For the text-containing cell, return its midpoint in (x, y) coordinate format. 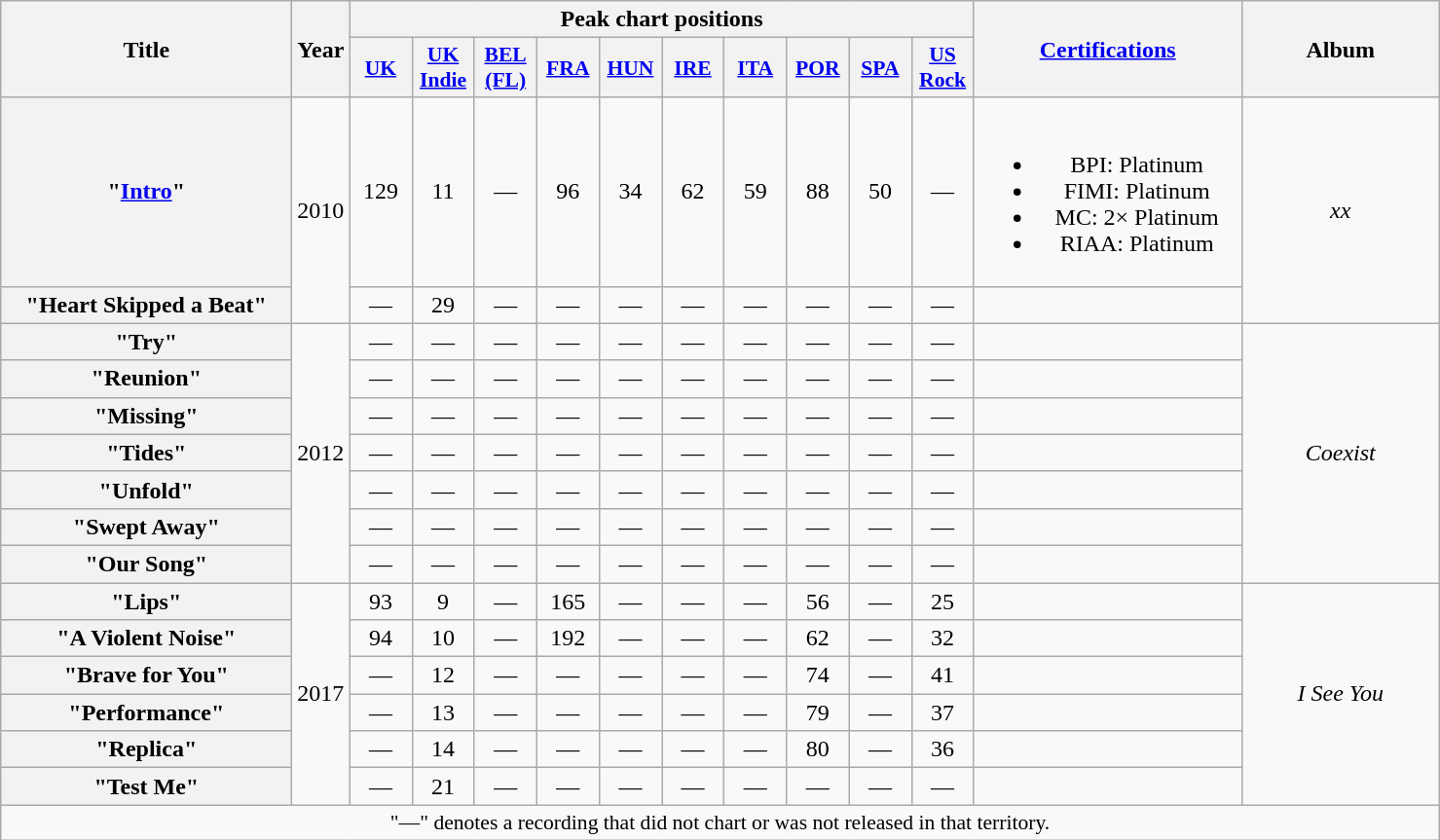
SPA (880, 68)
"Missing" (146, 416)
UK (381, 68)
37 (942, 712)
80 (818, 749)
USRock (942, 68)
"—" denotes a recording that did not chart or was not released in that territory. (720, 822)
50 (880, 192)
2012 (321, 453)
192 (568, 639)
BPI: PlatinumFIMI: PlatinumMC: 2× PlatinumRIAA: Platinum (1108, 192)
"Replica" (146, 749)
56 (818, 601)
59 (756, 192)
UKIndie (443, 68)
"Intro" (146, 192)
32 (942, 639)
"A Violent Noise" (146, 639)
"Unfold" (146, 490)
HUN (630, 68)
165 (568, 601)
IRE (693, 68)
Certifications (1108, 49)
"Reunion" (146, 379)
129 (381, 192)
ITA (756, 68)
74 (818, 676)
21 (443, 786)
Coexist (1340, 453)
11 (443, 192)
94 (381, 639)
25 (942, 601)
"Try" (146, 342)
"Swept Away" (146, 527)
9 (443, 601)
POR (818, 68)
BEL(FL) (505, 68)
93 (381, 601)
36 (942, 749)
14 (443, 749)
2010 (321, 210)
2017 (321, 693)
"Tides" (146, 453)
96 (568, 192)
"Heart Skipped a Beat" (146, 305)
12 (443, 676)
xx (1340, 210)
10 (443, 639)
"Lips" (146, 601)
Peak chart positions (662, 19)
29 (443, 305)
FRA (568, 68)
34 (630, 192)
I See You (1340, 693)
"Test Me" (146, 786)
Title (146, 49)
"Our Song" (146, 564)
79 (818, 712)
Year (321, 49)
88 (818, 192)
41 (942, 676)
"Brave for You" (146, 676)
Album (1340, 49)
13 (443, 712)
"Performance" (146, 712)
